Scan for the cell matching the given text and deliver its [X, Y] coordinate at center. 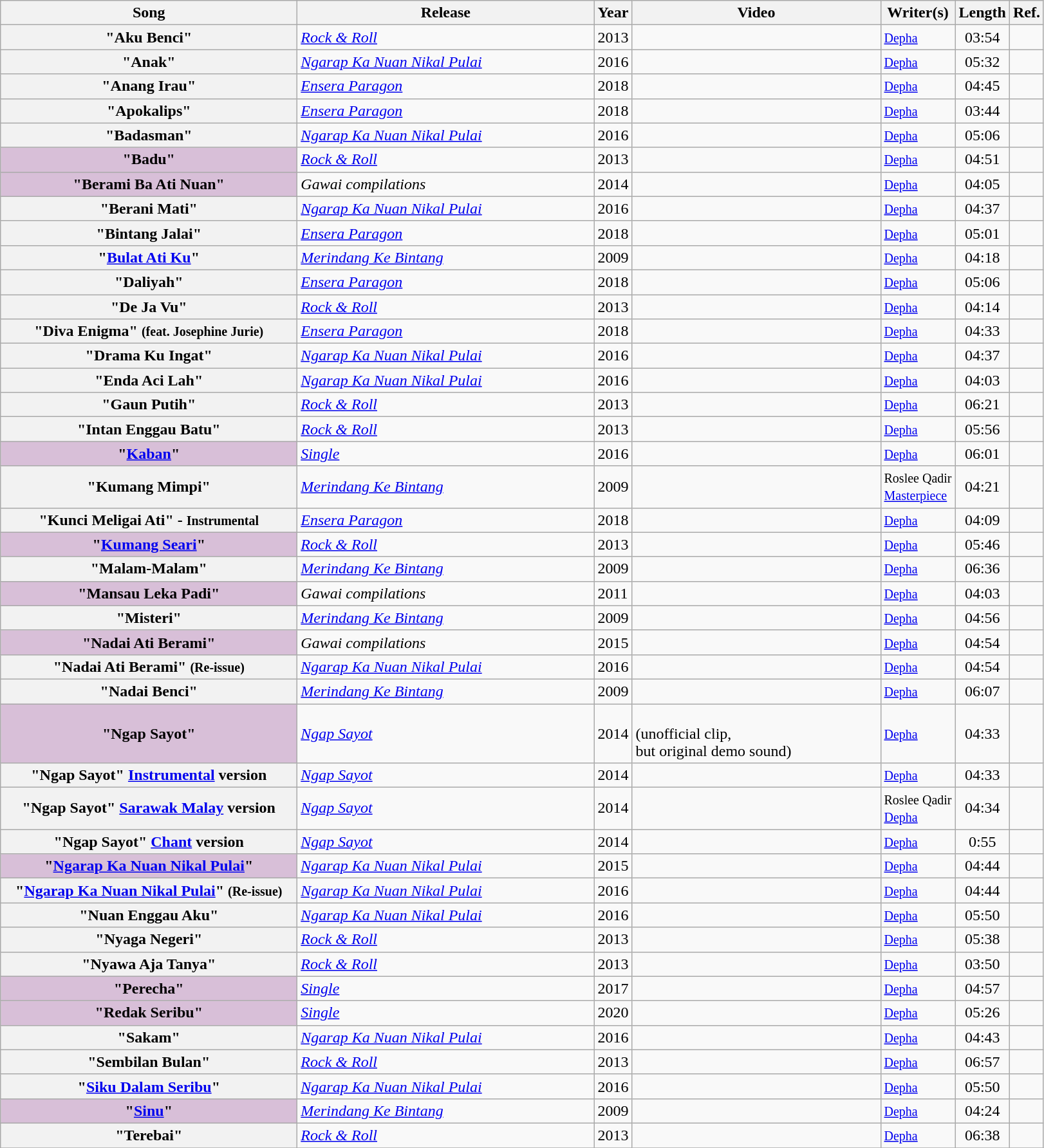
"Nyaga Negeri" [149, 940]
04:09 [982, 520]
05:32 [982, 62]
"Anak" [149, 62]
"Nadai Ati Berami" [149, 642]
"Enda Aci Lah" [149, 380]
"Ngap Sayot" Instrumental version [149, 775]
Video [756, 13]
"Nyawa Aja Tanya" [149, 964]
04:43 [982, 1037]
"Misteri" [149, 618]
04:18 [982, 257]
06:01 [982, 454]
"Kunci Meligai Ati" - Instrumental [149, 520]
"Mansau Leka Padi" [149, 593]
04:56 [982, 618]
"Redak Seribu" [149, 1013]
"Ngap Sayot" Sarawak Malay version [149, 808]
2017 [613, 988]
"Perecha" [149, 988]
"Aku Benci" [149, 37]
06:57 [982, 1062]
"Nadai Ati Berami" (Re-issue) [149, 667]
04:21 [982, 486]
04:24 [982, 1111]
05:56 [982, 429]
Release [445, 13]
Ref. [1026, 13]
"Bintang Jalai" [149, 233]
Year [613, 13]
"Terebai" [149, 1135]
2011 [613, 593]
04:34 [982, 808]
06:07 [982, 691]
"Sinu" [149, 1111]
04:45 [982, 86]
"Siku Dalam Seribu" [149, 1086]
"De Ja Vu" [149, 307]
2020 [613, 1013]
"Anang Irau" [149, 86]
"Kumang Mimpi" [149, 486]
04:57 [982, 988]
06:36 [982, 569]
"Drama Ku Ingat" [149, 356]
04:14 [982, 307]
"Ngarap Ka Nuan Nikal Pulai" (Re-issue) [149, 891]
05:01 [982, 233]
"Nadai Benci" [149, 691]
"Kaban" [149, 454]
03:50 [982, 964]
"Apokalips" [149, 111]
"Intan Enggau Batu" [149, 429]
Writer(s) [918, 13]
"Ngap Sayot" Chant version [149, 842]
"Malam-Malam" [149, 569]
Song [149, 13]
"Nuan Enggau Aku" [149, 915]
04:51 [982, 160]
"Berami Ba Ati Nuan" [149, 184]
Roslee QadirMasterpiece [918, 486]
04:05 [982, 184]
0:55 [982, 842]
06:38 [982, 1135]
"Sakam" [149, 1037]
(unofficial clip, but original demo sound) [756, 734]
"Bulat Ati Ku" [149, 257]
"Diva Enigma" (feat. Josephine Jurie) [149, 331]
05:26 [982, 1013]
05:46 [982, 544]
Roslee QadirDepha [918, 808]
"Sembilan Bulan" [149, 1062]
"Ngarap Ka Nuan Nikal Pulai" [149, 866]
Length [982, 13]
06:21 [982, 405]
"Ngap Sayot" [149, 734]
"Badasman" [149, 135]
05:38 [982, 940]
"Gaun Putih" [149, 405]
"Kumang Seari" [149, 544]
"Daliyah" [149, 282]
"Badu" [149, 160]
"Berani Mati" [149, 208]
03:54 [982, 37]
03:44 [982, 111]
